Output the (X, Y) coordinate of the center of the cell containing the given text.  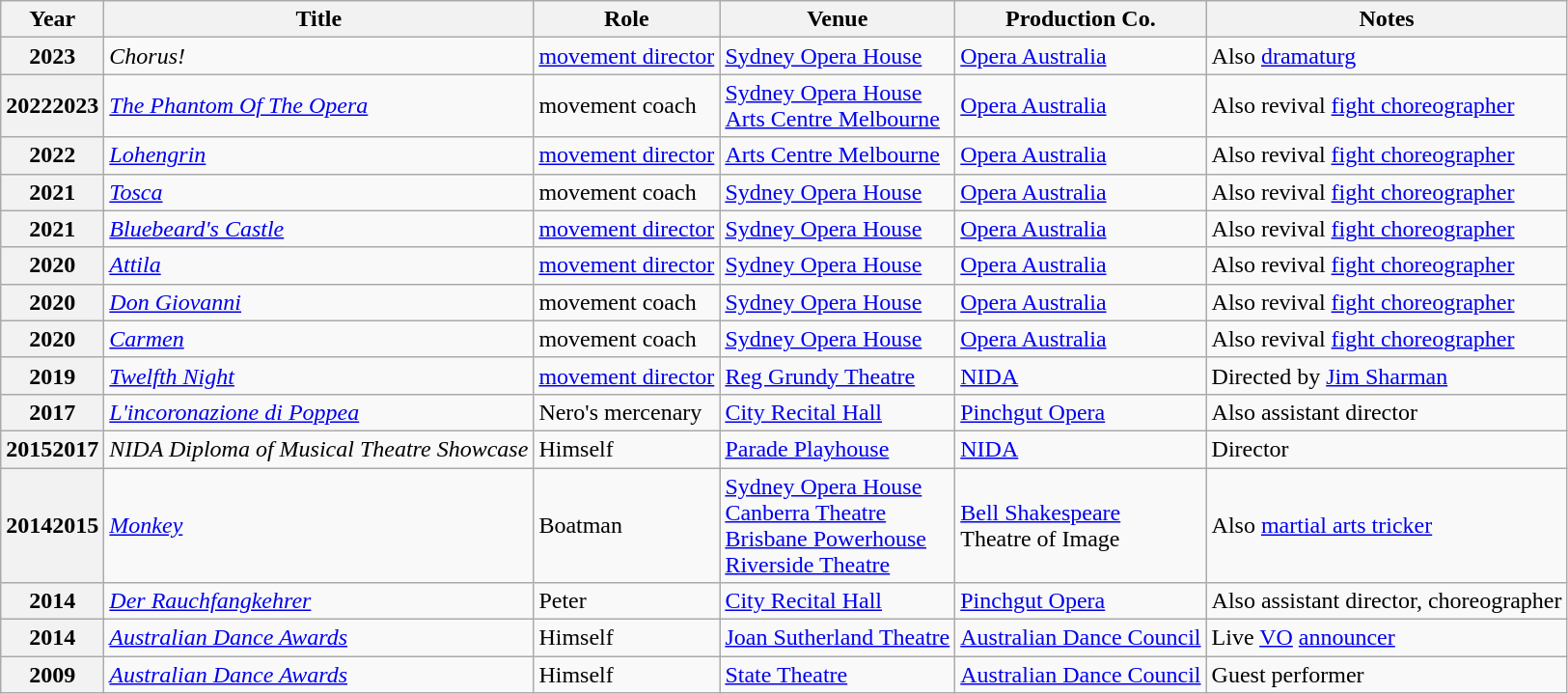
Also assistant director, choreographer (1387, 601)
Peter (627, 601)
Sydney Opera HouseArts Centre Melbourne (838, 106)
Der Rauchfangkehrer (318, 601)
State Theatre (838, 675)
Don Giovanni (318, 302)
The Phantom Of The Opera (318, 106)
Carmen (318, 339)
Director (1387, 449)
2017 (52, 412)
Also assistant director (1387, 412)
Notes (1387, 19)
Arts Centre Melbourne (838, 155)
Guest performer (1387, 675)
Also martial arts tricker (1387, 525)
Year (52, 19)
Attila (318, 265)
2023 (52, 56)
Boatman (627, 525)
Monkey (318, 525)
Sydney Opera HouseCanberra TheatreBrisbane PowerhouseRiverside Theatre (838, 525)
20142015 (52, 525)
Reg Grundy Theatre (838, 375)
2009 (52, 675)
Bell ShakespeareTheatre of Image (1081, 525)
Chorus! (318, 56)
Parade Playhouse (838, 449)
Role (627, 19)
Venue (838, 19)
Directed by Jim Sharman (1387, 375)
Nero's mercenary (627, 412)
Live VO announcer (1387, 638)
L'incoronazione di Poppea (318, 412)
Bluebeard's Castle (318, 229)
2019 (52, 375)
Title (318, 19)
20152017 (52, 449)
NIDA Diploma of Musical Theatre Showcase (318, 449)
20222023 (52, 106)
Tosca (318, 192)
Lohengrin (318, 155)
Twelfth Night (318, 375)
Also dramaturg (1387, 56)
Joan Sutherland Theatre (838, 638)
Production Co. (1081, 19)
2022 (52, 155)
